Extract the [x, y] coordinate from the center of the cell holding the provided text.  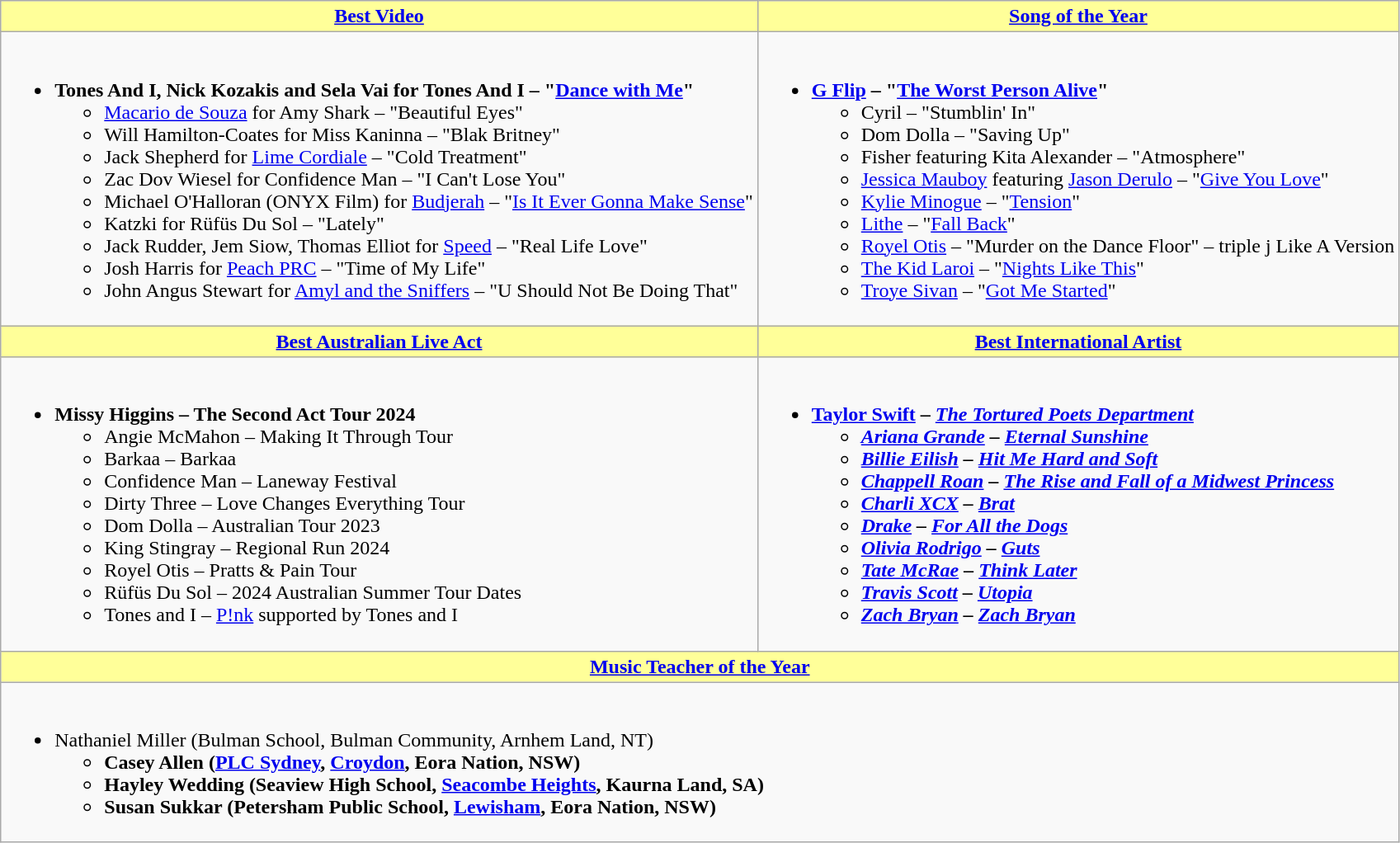
Best Video [379, 16]
Music Teacher of the Year [700, 666]
Best International Artist [1077, 341]
Song of the Year [1077, 16]
Best Australian Live Act [379, 341]
